Find where the given text appears and provide that cell's center as (X, Y) coordinate. 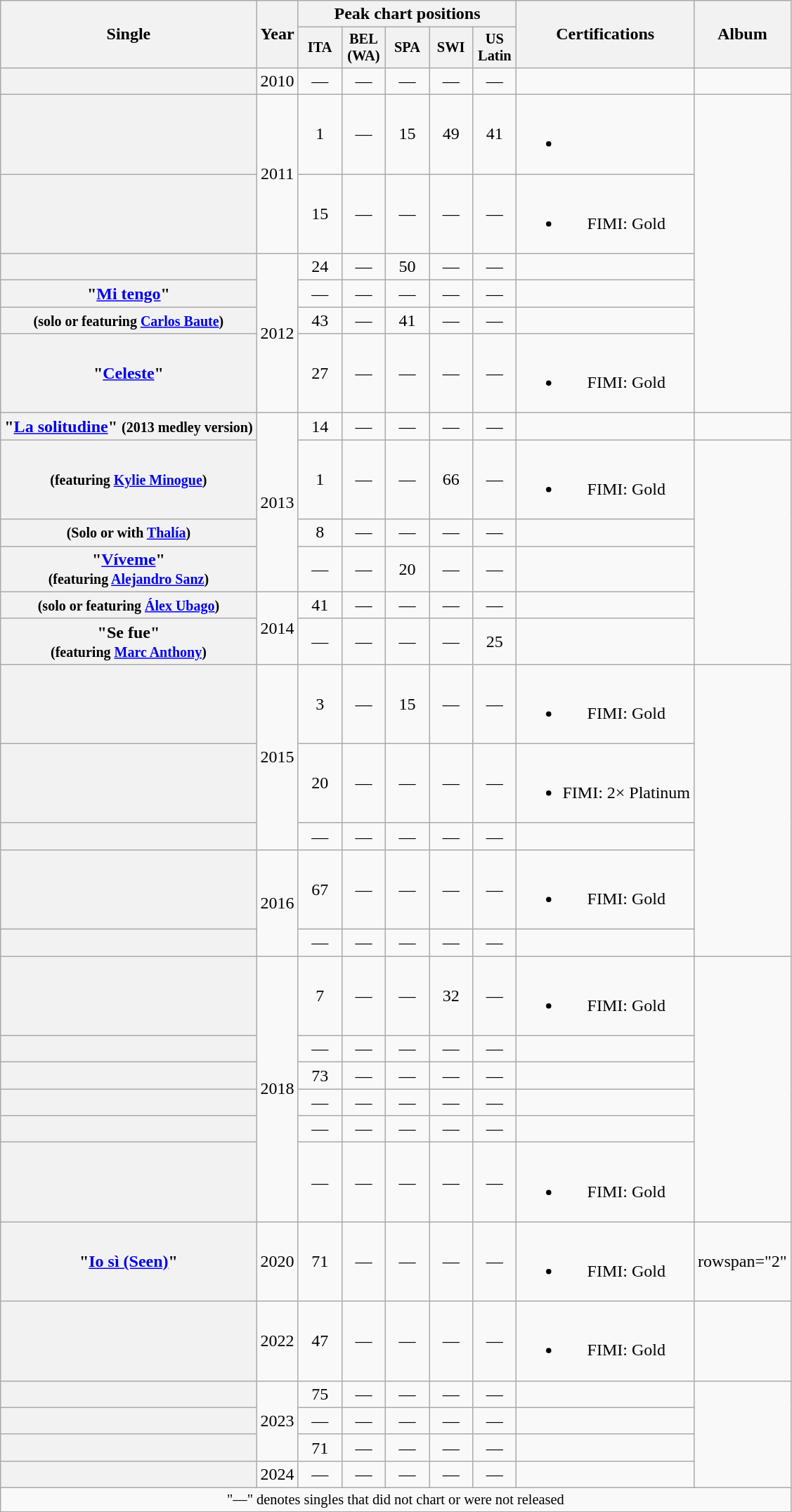
67 (320, 889)
FIMI: 2× Platinum (606, 783)
"Víveme"(featuring Alejandro Sanz) (129, 569)
SPA (407, 48)
rowspan="2" (743, 1262)
Album (743, 34)
"Io sì (Seen)" (129, 1262)
25 (495, 641)
14 (320, 426)
(Solo or with Thalía) (129, 533)
3 (320, 704)
24 (320, 267)
49 (451, 135)
73 (320, 1076)
ITA (320, 48)
(solo or featuring Álex Ubago) (129, 605)
"Celeste" (129, 374)
2016 (277, 902)
Certifications (606, 34)
"—" denotes singles that did not chart or were not released (396, 1499)
2024 (277, 1474)
(featuring Kylie Minogue) (129, 479)
2010 (277, 81)
SWI (451, 48)
2022 (277, 1341)
Single (129, 34)
75 (320, 1394)
USLatin (495, 48)
7 (320, 996)
"La solitudine" (2013 medley version) (129, 426)
2013 (277, 502)
2020 (277, 1262)
8 (320, 533)
"Se fue"(featuring Marc Anthony) (129, 641)
43 (320, 320)
2014 (277, 628)
66 (451, 479)
2012 (277, 333)
50 (407, 267)
Year (277, 34)
47 (320, 1341)
"Mi tengo" (129, 294)
27 (320, 374)
BEL(WA) (363, 48)
Peak chart positions (408, 14)
2023 (277, 1421)
2018 (277, 1089)
2015 (277, 757)
2011 (277, 174)
32 (451, 996)
(solo or featuring Carlos Baute) (129, 320)
